Find where the given text appears and provide that cell's center as (X, Y) coordinate. 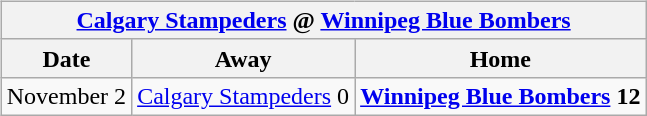
Away (244, 58)
November 2 (66, 96)
Calgary Stampeders 0 (244, 96)
Calgary Stampeders @ Winnipeg Blue Bombers (324, 20)
Date (66, 58)
Winnipeg Blue Bombers 12 (500, 96)
Home (500, 58)
